Identify which cell holds the provided text, then report its (x, y) central coordinate. 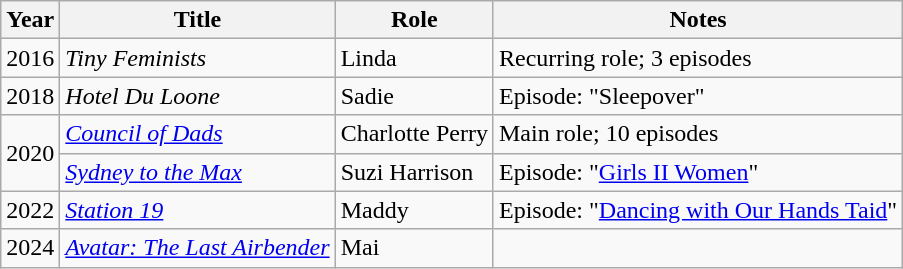
Suzi Harrison (414, 172)
2020 (30, 153)
Station 19 (198, 210)
Charlotte Perry (414, 134)
Recurring role; 3 episodes (698, 58)
Hotel Du Loone (198, 96)
Year (30, 20)
Title (198, 20)
Tiny Feminists (198, 58)
Episode: "Girls II Women" (698, 172)
Maddy (414, 210)
2024 (30, 248)
Sadie (414, 96)
2022 (30, 210)
Mai (414, 248)
2016 (30, 58)
Role (414, 20)
Main role; 10 episodes (698, 134)
Notes (698, 20)
Sydney to the Max (198, 172)
Episode: "Dancing with Our Hands Taid" (698, 210)
Linda (414, 58)
2018 (30, 96)
Council of Dads (198, 134)
Episode: "Sleepover" (698, 96)
Avatar: The Last Airbender (198, 248)
